Find where the given text appears and provide that cell's center as (x, y) coordinate. 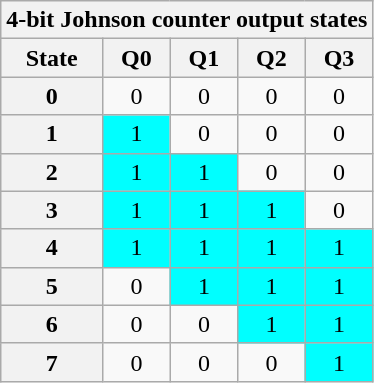
2 (52, 172)
5 (52, 286)
4-bit Johnson counter output states (187, 20)
6 (52, 324)
Q2 (272, 58)
7 (52, 362)
Q1 (204, 58)
4 (52, 248)
State (52, 58)
Q3 (339, 58)
Q0 (137, 58)
3 (52, 210)
